Search for the cell housing the specified text and yield its [x, y] center coordinate. 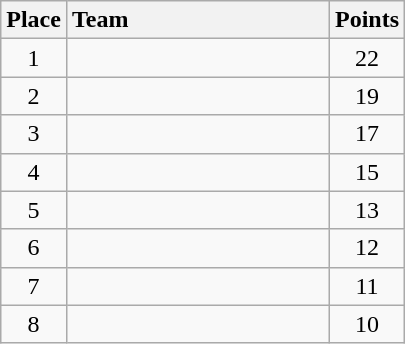
Place [34, 20]
17 [368, 134]
15 [368, 172]
11 [368, 286]
8 [34, 324]
2 [34, 96]
10 [368, 324]
13 [368, 210]
7 [34, 286]
6 [34, 248]
Team [198, 20]
Points [368, 20]
1 [34, 58]
5 [34, 210]
3 [34, 134]
19 [368, 96]
22 [368, 58]
4 [34, 172]
12 [368, 248]
